Provide the [X, Y] coordinate of the cell's center where the given text is located.  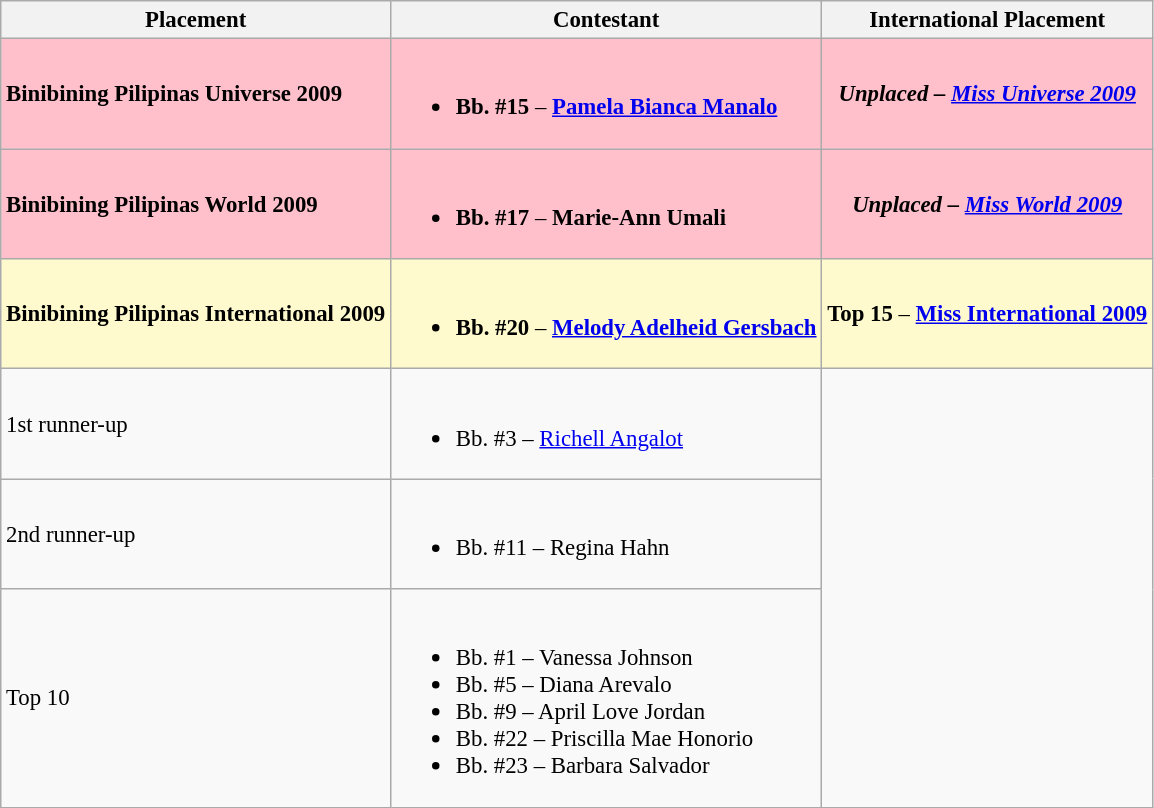
Bb. #11 – Regina Hahn [606, 534]
Binibining Pilipinas Universe 2009 [196, 94]
1st runner-up [196, 424]
2nd runner-up [196, 534]
Binibining Pilipinas International 2009 [196, 314]
Placement [196, 20]
Binibining Pilipinas World 2009 [196, 204]
Bb. #3 – Richell Angalot [606, 424]
Bb. #17 – Marie-Ann Umali [606, 204]
Unplaced – Miss Universe 2009 [988, 94]
Unplaced – Miss World 2009 [988, 204]
Top 15 – Miss International 2009 [988, 314]
Bb. #20 – Melody Adelheid Gersbach [606, 314]
Bb. #1 – Vanessa JohnsonBb. #5 – Diana ArevaloBb. #9 – April Love JordanBb. #22 – Priscilla Mae HonorioBb. #23 – Barbara Salvador [606, 698]
Top 10 [196, 698]
Bb. #15 – Pamela Bianca Manalo [606, 94]
International Placement [988, 20]
Contestant [606, 20]
